Return (x, y) of the center of cell containing provided text 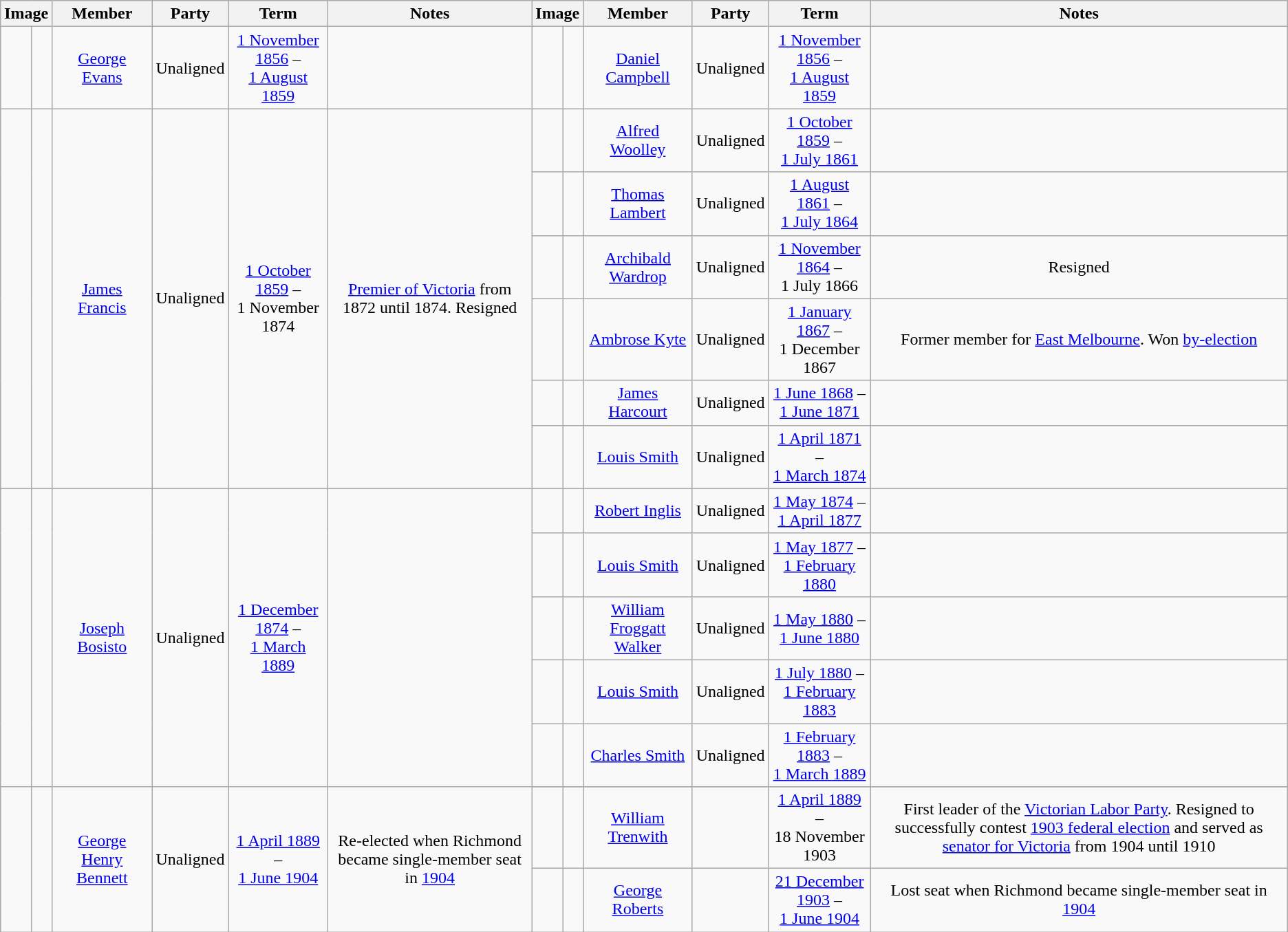
1 April 1889 – 1 June 1904 (278, 860)
Premier of Victoria from 1872 until 1874. Resigned (429, 299)
1 December 1874 – 1 March 1889 (278, 637)
George Roberts (638, 900)
William Froggatt Walker (638, 628)
Re-elected when Richmond became single-member seat in 1904 (429, 860)
Lost seat when Richmond became single-member seat in 1904 (1079, 900)
1 October 1859 – 1 November 1874 (278, 299)
1 June 1868 – 1 June 1871 (819, 403)
1 August 1861 – 1 July 1864 (819, 204)
William Trenwith (638, 828)
Robert Inglis (638, 510)
Archibald Wardrop (638, 267)
Alfred Woolley (638, 140)
George Evans (102, 67)
21 December 1903 – 1 June 1904 (819, 900)
1 February 1883 – 1 March 1889 (819, 755)
1 April 1871 – 1 March 1874 (819, 457)
Daniel Campbell (638, 67)
1 May 1880 – 1 June 1880 (819, 628)
Ambrose Kyte (638, 340)
Former member for East Melbourne. Won by-election (1079, 340)
Resigned (1079, 267)
1 April 1889 – 18 November 1903 (819, 828)
1 January 1867 – 1 December 1867 (819, 340)
James Francis (102, 299)
1 November 1864 – 1 July 1866 (819, 267)
Thomas Lambert (638, 204)
1 October 1859 – 1 July 1861 (819, 140)
1 May 1874 – 1 April 1877 (819, 510)
1 July 1880 – 1 February 1883 (819, 691)
1 May 1877 – 1 February 1880 (819, 565)
James Harcourt (638, 403)
George Henry Bennett (102, 860)
Joseph Bosisto (102, 637)
Charles Smith (638, 755)
